Return the (x, y) coordinate for the center point of the cell that contains the specified text.  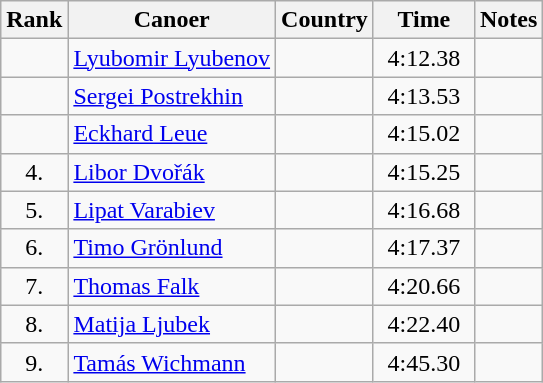
Tamás Wichmann (172, 362)
Rank (34, 20)
Lyubomir Lyubenov (172, 58)
Sergei Postrekhin (172, 96)
Libor Dvořák (172, 172)
4. (34, 172)
8. (34, 324)
4:12.38 (424, 58)
6. (34, 248)
Country (325, 20)
Canoer (172, 20)
4:45.30 (424, 362)
4:13.53 (424, 96)
9. (34, 362)
4:15.25 (424, 172)
4:20.66 (424, 286)
7. (34, 286)
Timo Grönlund (172, 248)
Notes (508, 20)
4:16.68 (424, 210)
Time (424, 20)
Eckhard Leue (172, 134)
Lipat Varabiev (172, 210)
Thomas Falk (172, 286)
4:22.40 (424, 324)
Matija Ljubek (172, 324)
4:15.02 (424, 134)
4:17.37 (424, 248)
5. (34, 210)
